Capture the cell that displays the provided text and extract its (X, Y) central coordinate. 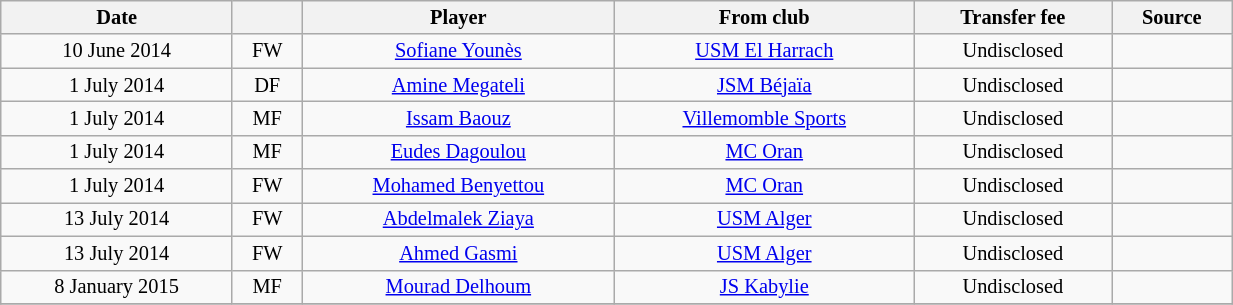
Villemomble Sports (764, 118)
USM El Harrach (764, 51)
From club (764, 17)
Mohamed Benyettou (458, 186)
JS Kabylie (764, 287)
Mourad Delhoum (458, 287)
Sofiane Younès (458, 51)
Abdelmalek Ziaya (458, 219)
Ahmed Gasmi (458, 253)
Amine Megateli (458, 85)
Date (117, 17)
DF (266, 85)
Eudes Dagoulou (458, 152)
JSM Béjaïa (764, 85)
10 June 2014 (117, 51)
8 January 2015 (117, 287)
Issam Baouz (458, 118)
Transfer fee (1013, 17)
Source (1172, 17)
Player (458, 17)
